Search for the cell housing the specified text and yield its (x, y) center coordinate. 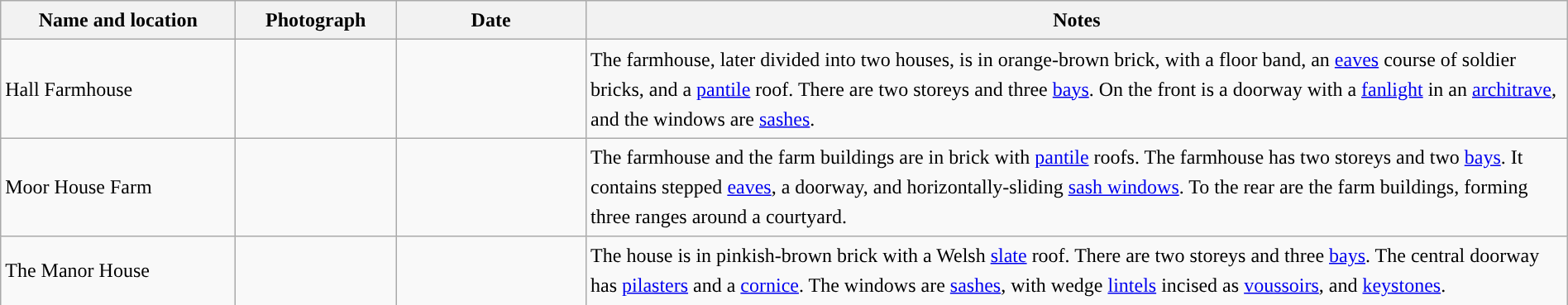
Hall Farmhouse (118, 89)
Notes (1077, 20)
Date (491, 20)
Photograph (316, 20)
Moor House Farm (118, 187)
The Manor House (118, 271)
Name and location (118, 20)
